Return [X, Y] of the center of cell containing provided text 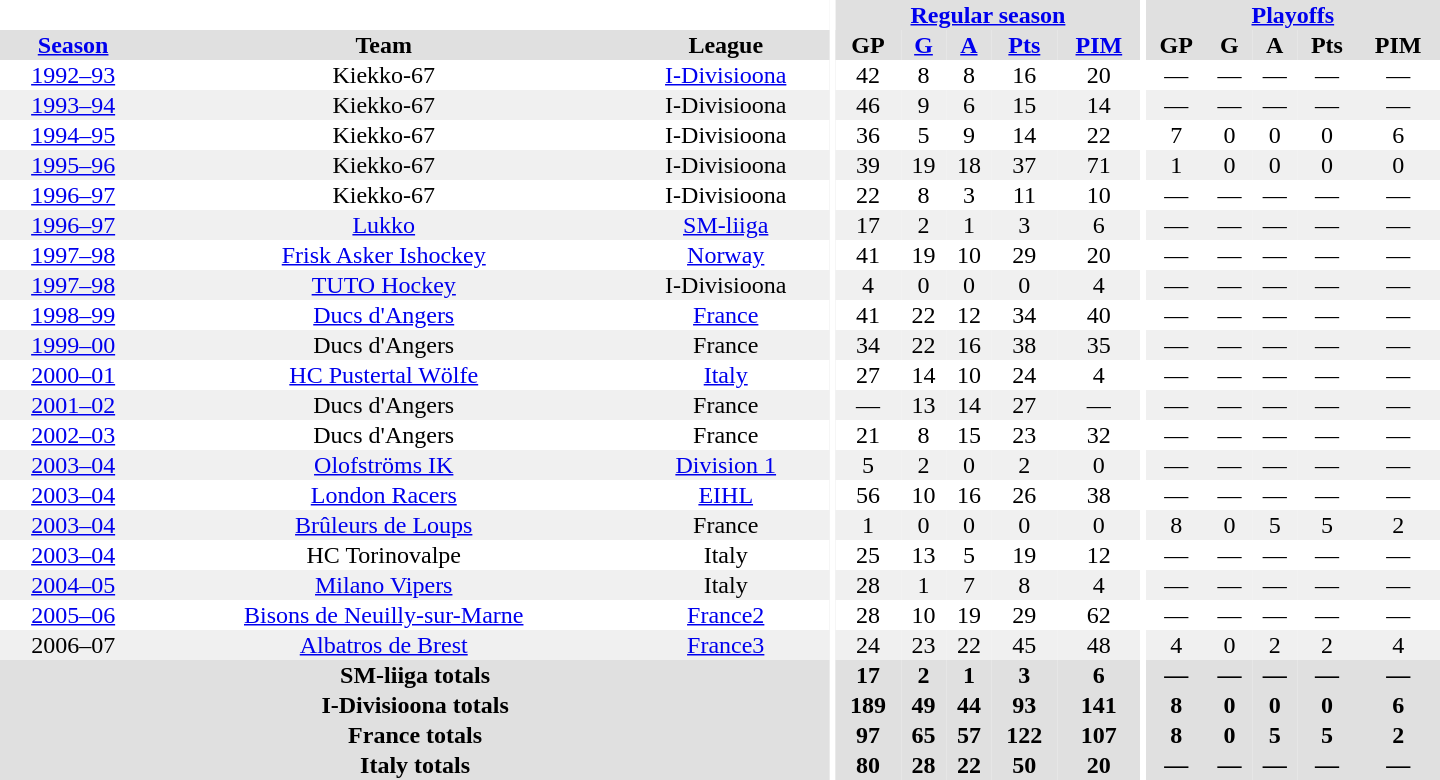
Norway [726, 255]
Season [73, 45]
93 [1025, 705]
France3 [726, 645]
Bisons de Neuilly-sur-Marne [384, 615]
League [726, 45]
65 [924, 735]
50 [1025, 765]
48 [1098, 645]
40 [1098, 315]
122 [1025, 735]
Italy totals [415, 765]
36 [868, 135]
EIHL [726, 495]
49 [924, 705]
1994–95 [73, 135]
1998–99 [73, 315]
141 [1098, 705]
39 [868, 165]
HC Pustertal Wölfe [384, 375]
1993–94 [73, 105]
97 [868, 735]
I-Divisioona totals [415, 705]
44 [968, 705]
HC Torinovalpe [384, 555]
26 [1025, 495]
2004–05 [73, 585]
Olofströms IK [384, 465]
107 [1098, 735]
37 [1025, 165]
62 [1098, 615]
2005–06 [73, 615]
Frisk Asker Ishockey [384, 255]
Brûleurs de Loups [384, 525]
SM-liiga [726, 225]
Division 1 [726, 465]
45 [1025, 645]
32 [1098, 435]
21 [868, 435]
Milano Vipers [384, 585]
11 [1025, 195]
25 [868, 555]
London Racers [384, 495]
2001–02 [73, 405]
57 [968, 735]
71 [1098, 165]
2002–03 [73, 435]
France2 [726, 615]
1992–93 [73, 75]
1999–00 [73, 345]
189 [868, 705]
Albatros de Brest [384, 645]
1995–96 [73, 165]
France totals [415, 735]
80 [868, 765]
42 [868, 75]
SM-liiga totals [415, 675]
Playoffs [1293, 15]
Regular season [988, 15]
2006–07 [73, 645]
56 [868, 495]
46 [868, 105]
Lukko [384, 225]
35 [1098, 345]
18 [968, 165]
2000–01 [73, 375]
TUTO Hockey [384, 285]
Team [384, 45]
